Return [X, Y] of the center of cell containing provided text 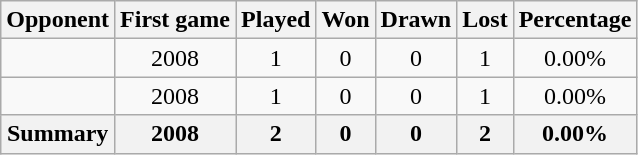
Played [276, 20]
Lost [485, 20]
Won [346, 20]
Summary [58, 134]
Opponent [58, 20]
First game [176, 20]
Drawn [416, 20]
Percentage [575, 20]
